Scan for the cell matching the given text and deliver its (X, Y) coordinate at center. 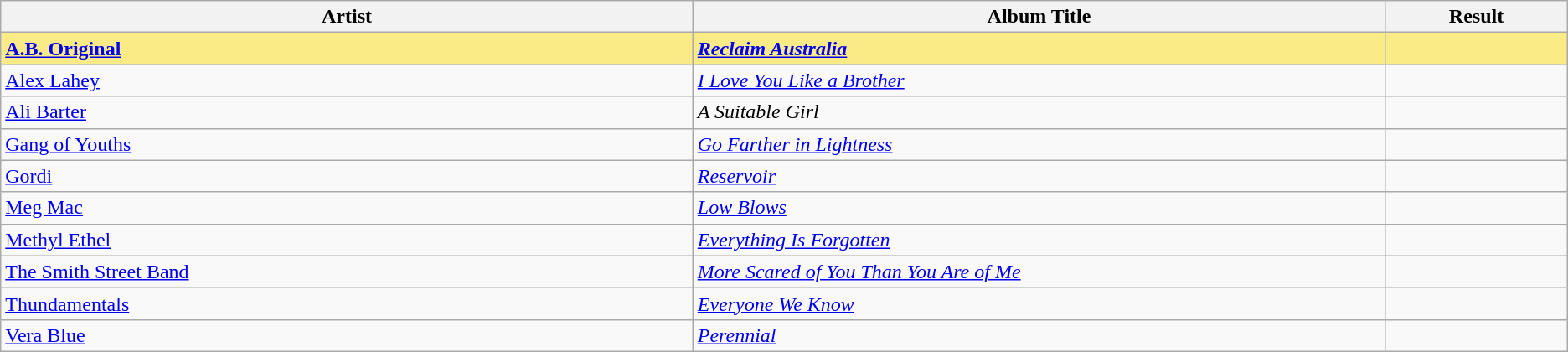
Go Farther in Lightness (1039, 144)
Result (1477, 17)
Reservoir (1039, 176)
Thundamentals (347, 303)
Low Blows (1039, 208)
Gordi (347, 176)
A.B. Original (347, 49)
Ali Barter (347, 112)
Vera Blue (347, 335)
Methyl Ethel (347, 240)
Perennial (1039, 335)
Everything Is Forgotten (1039, 240)
Artist (347, 17)
Everyone We Know (1039, 303)
A Suitable Girl (1039, 112)
Alex Lahey (347, 80)
Gang of Youths (347, 144)
The Smith Street Band (347, 272)
I Love You Like a Brother (1039, 80)
Album Title (1039, 17)
More Scared of You Than You Are of Me (1039, 272)
Reclaim Australia (1039, 49)
Meg Mac (347, 208)
